Determine the (X, Y) coordinate at the center of the cell enclosing the given text.  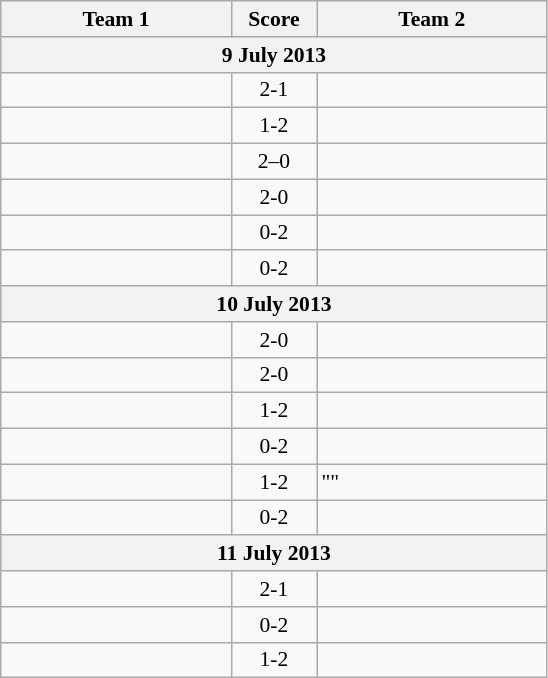
Score (274, 19)
10 July 2013 (274, 304)
2–0 (274, 162)
9 July 2013 (274, 55)
11 July 2013 (274, 554)
Team 1 (116, 19)
Team 2 (432, 19)
"" (432, 482)
